Detect which cell encompasses the target text, then output its (x, y) center coordinate. 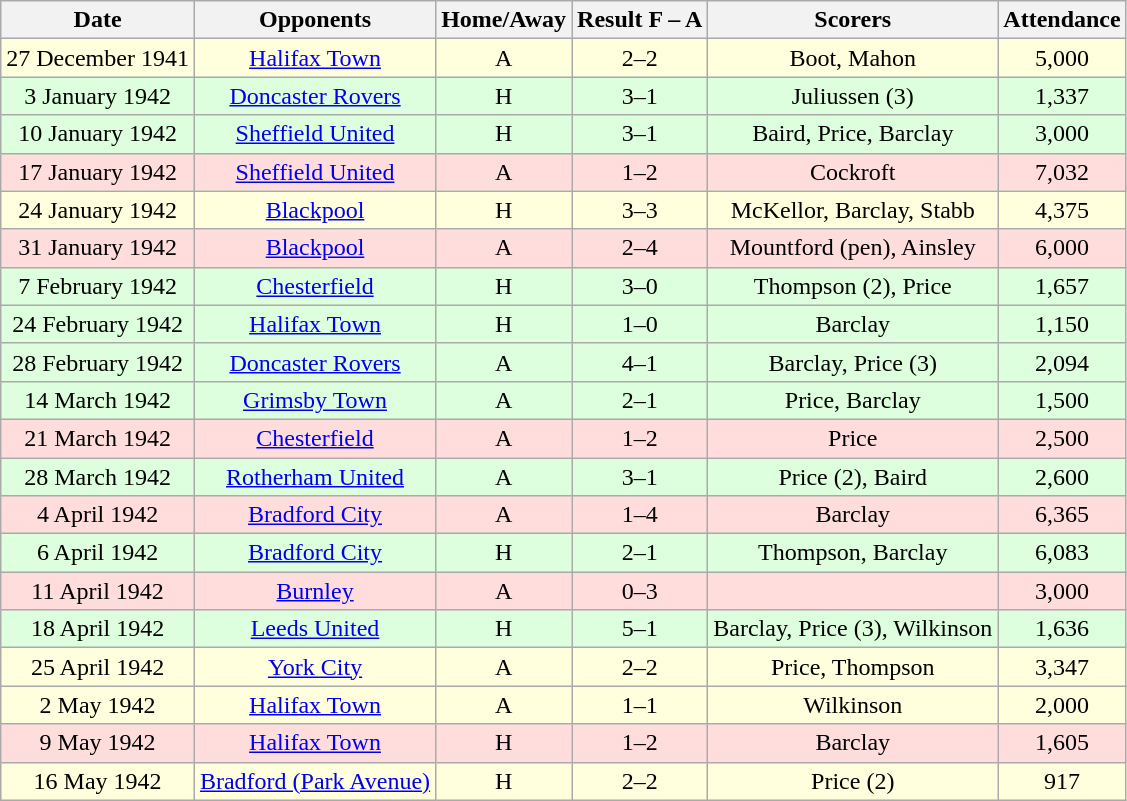
Bradford (Park Avenue) (314, 781)
917 (1062, 781)
Mountford (pen), Ainsley (853, 248)
3–0 (640, 286)
Barclay, Price (3), Wilkinson (853, 629)
1,657 (1062, 286)
Burnley (314, 591)
Leeds United (314, 629)
6,000 (1062, 248)
Wilkinson (853, 705)
2–4 (640, 248)
5–1 (640, 629)
Baird, Price, Barclay (853, 134)
Attendance (1062, 20)
28 February 1942 (98, 362)
Date (98, 20)
9 May 1942 (98, 743)
18 April 1942 (98, 629)
Grimsby Town (314, 400)
2,094 (1062, 362)
Barclay, Price (3) (853, 362)
21 March 1942 (98, 438)
Cockroft (853, 172)
27 December 1941 (98, 58)
Price, Barclay (853, 400)
3 January 1942 (98, 96)
Price (2) (853, 781)
Juliussen (3) (853, 96)
6 April 1942 (98, 553)
Result F – A (640, 20)
25 April 1942 (98, 667)
1,337 (1062, 96)
1–1 (640, 705)
6,083 (1062, 553)
Rotherham United (314, 477)
2,000 (1062, 705)
1,636 (1062, 629)
1,605 (1062, 743)
0–3 (640, 591)
7 February 1942 (98, 286)
11 April 1942 (98, 591)
1–0 (640, 324)
2,600 (1062, 477)
5,000 (1062, 58)
31 January 1942 (98, 248)
Price (2), Baird (853, 477)
14 March 1942 (98, 400)
1,150 (1062, 324)
17 January 1942 (98, 172)
2,500 (1062, 438)
Home/Away (504, 20)
1–4 (640, 515)
Price, Thompson (853, 667)
3–3 (640, 210)
Boot, Mahon (853, 58)
4 April 1942 (98, 515)
28 March 1942 (98, 477)
3,347 (1062, 667)
Thompson, Barclay (853, 553)
Scorers (853, 20)
4–1 (640, 362)
24 February 1942 (98, 324)
7,032 (1062, 172)
10 January 1942 (98, 134)
2 May 1942 (98, 705)
Thompson (2), Price (853, 286)
6,365 (1062, 515)
24 January 1942 (98, 210)
Opponents (314, 20)
Price (853, 438)
McKellor, Barclay, Stabb (853, 210)
York City (314, 667)
1,500 (1062, 400)
16 May 1942 (98, 781)
4,375 (1062, 210)
